Return (x, y) of the center of cell containing provided text 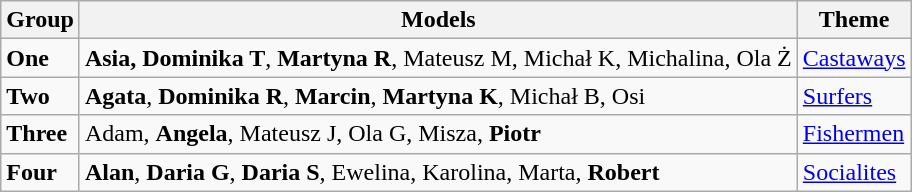
Adam, Angela, Mateusz J, Ola G, Misza, Piotr (438, 134)
Agata, Dominika R, Marcin, Martyna K, Michał B, Osi (438, 96)
Asia, Dominika T, Martyna R, Mateusz M, Michał K, Michalina, Ola Ż (438, 58)
Theme (854, 20)
Fishermen (854, 134)
Socialites (854, 172)
Four (40, 172)
Castaways (854, 58)
Alan, Daria G, Daria S, Ewelina, Karolina, Marta, Robert (438, 172)
Surfers (854, 96)
Three (40, 134)
One (40, 58)
Two (40, 96)
Models (438, 20)
Group (40, 20)
